Capture the cell that displays the provided text and extract its [x, y] central coordinate. 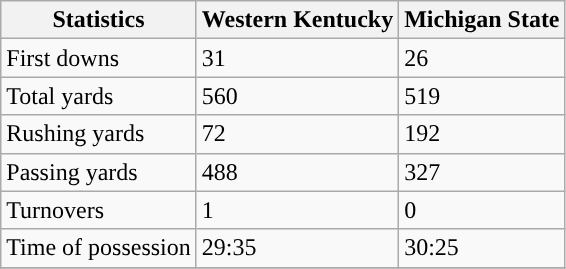
1 [297, 210]
Rushing yards [99, 134]
560 [297, 96]
0 [482, 210]
Turnovers [99, 210]
192 [482, 134]
488 [297, 172]
Statistics [99, 20]
Michigan State [482, 20]
72 [297, 134]
29:35 [297, 248]
30:25 [482, 248]
519 [482, 96]
31 [297, 58]
26 [482, 58]
Total yards [99, 96]
Western Kentucky [297, 20]
Passing yards [99, 172]
327 [482, 172]
Time of possession [99, 248]
First downs [99, 58]
